From the cell containing the given text, extract its center point as (X, Y) coordinate. 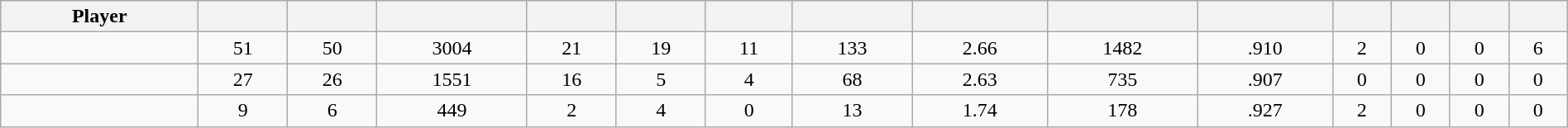
13 (852, 111)
735 (1122, 79)
27 (243, 79)
1.74 (979, 111)
2.66 (979, 48)
178 (1122, 111)
.927 (1265, 111)
50 (332, 48)
51 (243, 48)
.910 (1265, 48)
9 (243, 111)
21 (571, 48)
449 (452, 111)
1482 (1122, 48)
3004 (452, 48)
11 (749, 48)
133 (852, 48)
1551 (452, 79)
19 (661, 48)
5 (661, 79)
2.63 (979, 79)
68 (852, 79)
16 (571, 79)
Player (99, 17)
.907 (1265, 79)
26 (332, 79)
